Return [X, Y] of the center of cell containing provided text 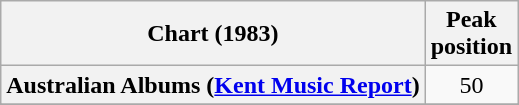
Peakposition [471, 34]
Australian Albums (Kent Music Report) [213, 85]
Chart (1983) [213, 34]
50 [471, 85]
